Identify which cell holds the provided text, then report its (X, Y) central coordinate. 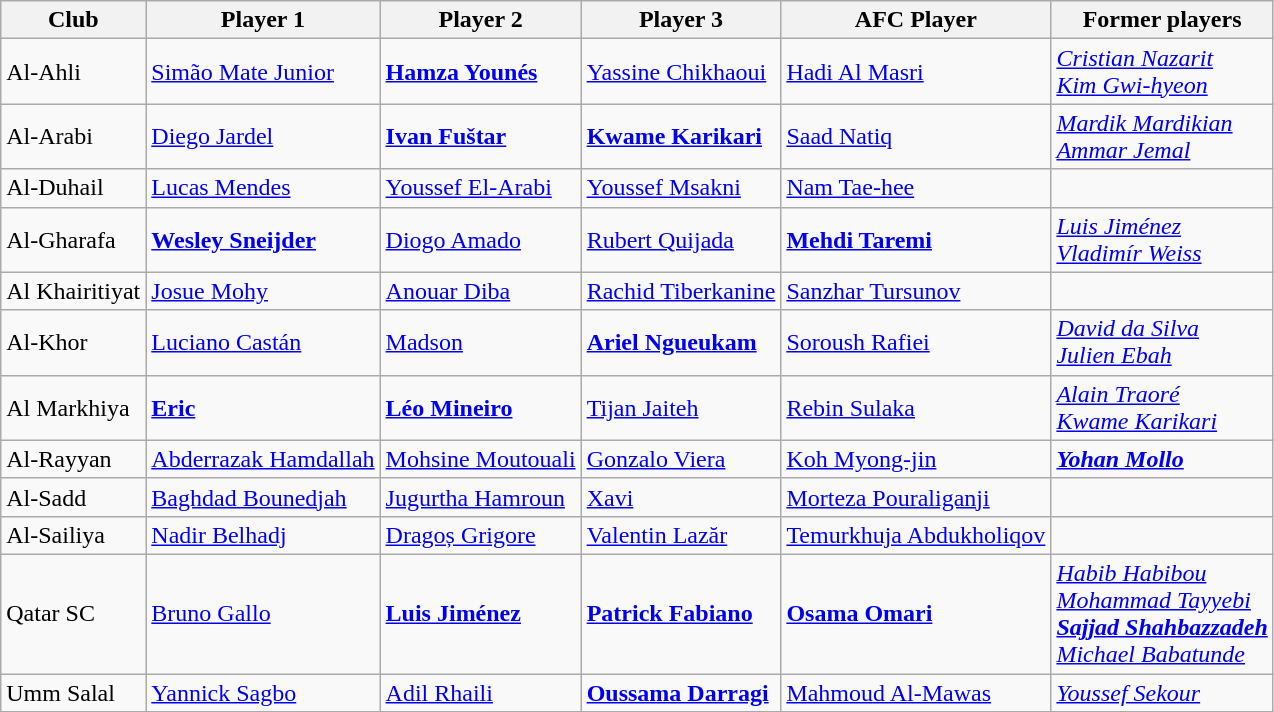
Léo Mineiro (480, 408)
Al Markhiya (74, 408)
Temurkhuja Abdukholiqov (916, 535)
Osama Omari (916, 614)
Hadi Al Masri (916, 72)
Mardik Mardikian Ammar Jemal (1162, 136)
Al-Khor (74, 342)
Youssef Sekour (1162, 693)
Al-Arabi (74, 136)
Bruno Gallo (263, 614)
Youssef El-Arabi (480, 188)
Anouar Diba (480, 291)
Rubert Quijada (681, 240)
Umm Salal (74, 693)
Morteza Pouraliganji (916, 497)
Mahmoud Al-Mawas (916, 693)
Yohan Mollo (1162, 459)
Nam Tae-hee (916, 188)
Player 1 (263, 20)
Soroush Rafiei (916, 342)
Xavi (681, 497)
Al-Duhail (74, 188)
Yassine Chikhaoui (681, 72)
Josue Mohy (263, 291)
Wesley Sneijder (263, 240)
Player 3 (681, 20)
Hamza Younés (480, 72)
Former players (1162, 20)
Qatar SC (74, 614)
Dragoș Grigore (480, 535)
Cristian Nazarit Kim Gwi-hyeon (1162, 72)
Ivan Fuštar (480, 136)
Mehdi Taremi (916, 240)
Eric (263, 408)
Adil Rhaili (480, 693)
Luis Jiménez (480, 614)
Nadir Belhadj (263, 535)
Luis Jiménez Vladimír Weiss (1162, 240)
Mohsine Moutouali (480, 459)
Abderrazak Hamdallah (263, 459)
Kwame Karikari (681, 136)
Al-Ahli (74, 72)
Gonzalo Viera (681, 459)
Habib Habibou Mohammad Tayyebi Sajjad Shahbazzadeh Michael Babatunde (1162, 614)
AFC Player (916, 20)
Oussama Darragi (681, 693)
Madson (480, 342)
Diego Jardel (263, 136)
Alain Traoré Kwame Karikari (1162, 408)
Rachid Tiberkanine (681, 291)
Al-Sadd (74, 497)
Yannick Sagbo (263, 693)
Rebin Sulaka (916, 408)
Al Khairitiyat (74, 291)
Koh Myong-jin (916, 459)
Diogo Amado (480, 240)
Saad Natiq (916, 136)
Valentin Lazăr (681, 535)
Jugurtha Hamroun (480, 497)
Simão Mate Junior (263, 72)
David da Silva Julien Ebah (1162, 342)
Lucas Mendes (263, 188)
Baghdad Bounedjah (263, 497)
Tijan Jaiteh (681, 408)
Al-Rayyan (74, 459)
Luciano Castán (263, 342)
Club (74, 20)
Player 2 (480, 20)
Sanzhar Tursunov (916, 291)
Al-Sailiya (74, 535)
Al-Gharafa (74, 240)
Ariel Ngueukam (681, 342)
Youssef Msakni (681, 188)
Patrick Fabiano (681, 614)
